Pinpoint the cell where the given text exists, returning its (x, y) midpoint coordinate. 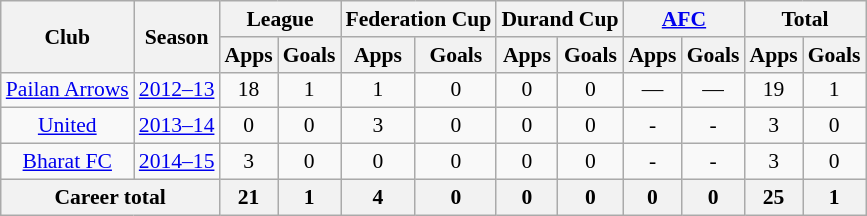
4 (378, 197)
Pailan Arrows (68, 90)
Durand Cup (560, 19)
Bharat FC (68, 162)
2012–13 (177, 90)
League (280, 19)
2013–14 (177, 126)
Season (177, 36)
Total (804, 19)
Career total (110, 197)
2014–15 (177, 162)
AFC (684, 19)
United (68, 126)
25 (773, 197)
18 (248, 90)
21 (248, 197)
Club (68, 36)
19 (773, 90)
Federation Cup (419, 19)
